Extract the [X, Y] coordinate from the center of the cell holding the provided text.  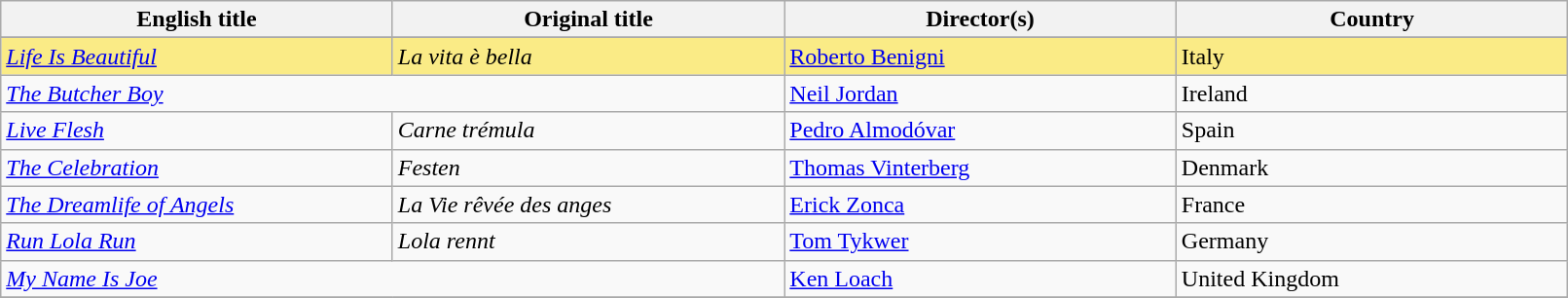
Spain [1372, 130]
Live Flesh [197, 130]
Germany [1372, 242]
Director(s) [981, 19]
La Vie rêvée des anges [588, 205]
Carne trémula [588, 130]
English title [197, 19]
Festen [588, 168]
Erick Zonca [981, 205]
Run Lola Run [197, 242]
La vita è bella [588, 56]
France [1372, 205]
The Butcher Boy [393, 93]
Neil Jordan [981, 93]
Lola rennt [588, 242]
Ken Loach [981, 279]
Italy [1372, 56]
Life Is Beautiful [197, 56]
Denmark [1372, 168]
The Celebration [197, 168]
Roberto Benigni [981, 56]
Original title [588, 19]
Ireland [1372, 93]
Country [1372, 19]
Thomas Vinterberg [981, 168]
United Kingdom [1372, 279]
The Dreamlife of Angels [197, 205]
My Name Is Joe [393, 279]
Tom Tykwer [981, 242]
Pedro Almodóvar [981, 130]
